Identify which cell holds the provided text, then report its (X, Y) central coordinate. 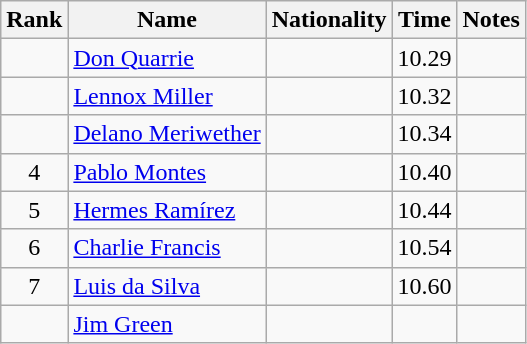
4 (34, 172)
Jim Green (167, 324)
Lennox Miller (167, 96)
Nationality (329, 20)
10.44 (424, 210)
Pablo Montes (167, 172)
6 (34, 248)
Delano Meriwether (167, 134)
10.60 (424, 286)
10.29 (424, 58)
Luis da Silva (167, 286)
7 (34, 286)
10.34 (424, 134)
10.40 (424, 172)
Don Quarrie (167, 58)
Time (424, 20)
5 (34, 210)
10.32 (424, 96)
Notes (491, 20)
Hermes Ramírez (167, 210)
10.54 (424, 248)
Rank (34, 20)
Charlie Francis (167, 248)
Name (167, 20)
